Locate the cell with the specified text and output its (X, Y) center coordinate. 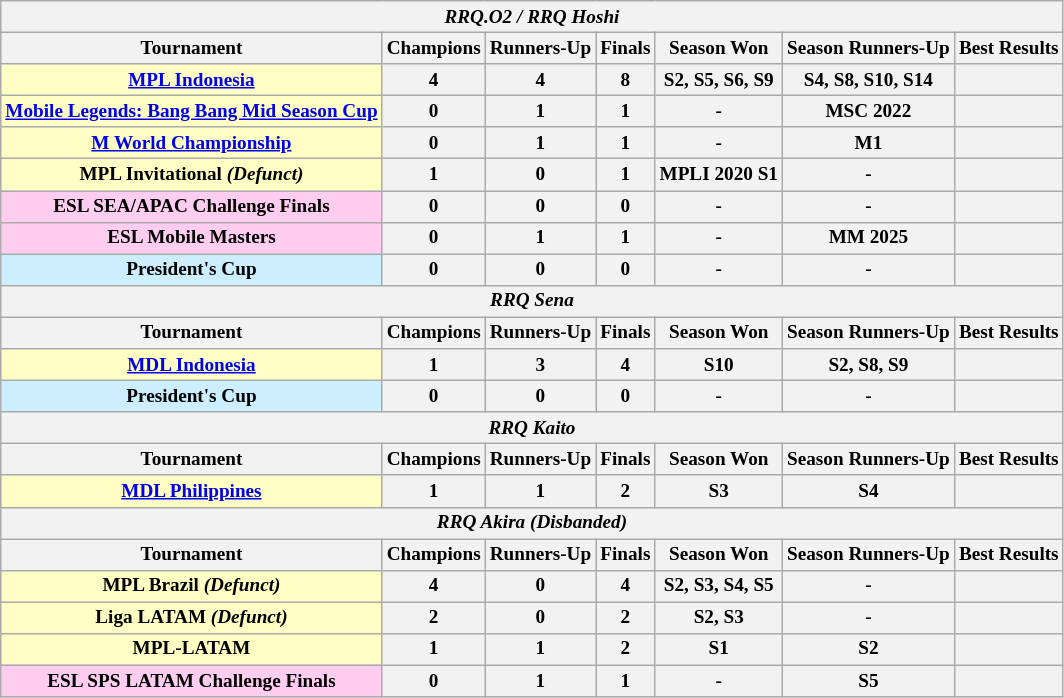
MSC 2022 (868, 111)
RRQ Akira (Disbanded) (532, 523)
ESL SEA/APAC Challenge Finals (192, 206)
MPL-LATAM (192, 649)
S1 (719, 649)
MPL Indonesia (192, 80)
S2, S3, S4, S5 (719, 586)
MM 2025 (868, 238)
S3 (719, 491)
M World Championship (192, 143)
MPL Invitational (Defunct) (192, 175)
8 (626, 80)
RRQ.O2 / RRQ Hoshi (532, 17)
Liga LATAM (Defunct) (192, 618)
S2 (868, 649)
S2, S8, S9 (868, 365)
S4 (868, 491)
S5 (868, 681)
S10 (719, 365)
Mobile Legends: Bang Bang Mid Season Cup (192, 111)
M1 (868, 143)
ESL SPS LATAM Challenge Finals (192, 681)
MDL Philippines (192, 491)
MDL Indonesia (192, 365)
S2, S5, S6, S9 (719, 80)
S4, S8, S10, S14 (868, 80)
MPL Brazil (Defunct) (192, 586)
RRQ Sena (532, 301)
3 (540, 365)
S2, S3 (719, 618)
MPLI 2020 S1 (719, 175)
RRQ Kaito (532, 428)
ESL Mobile Masters (192, 238)
